Provide the (X, Y) coordinate of the cell's center where the given text is located.  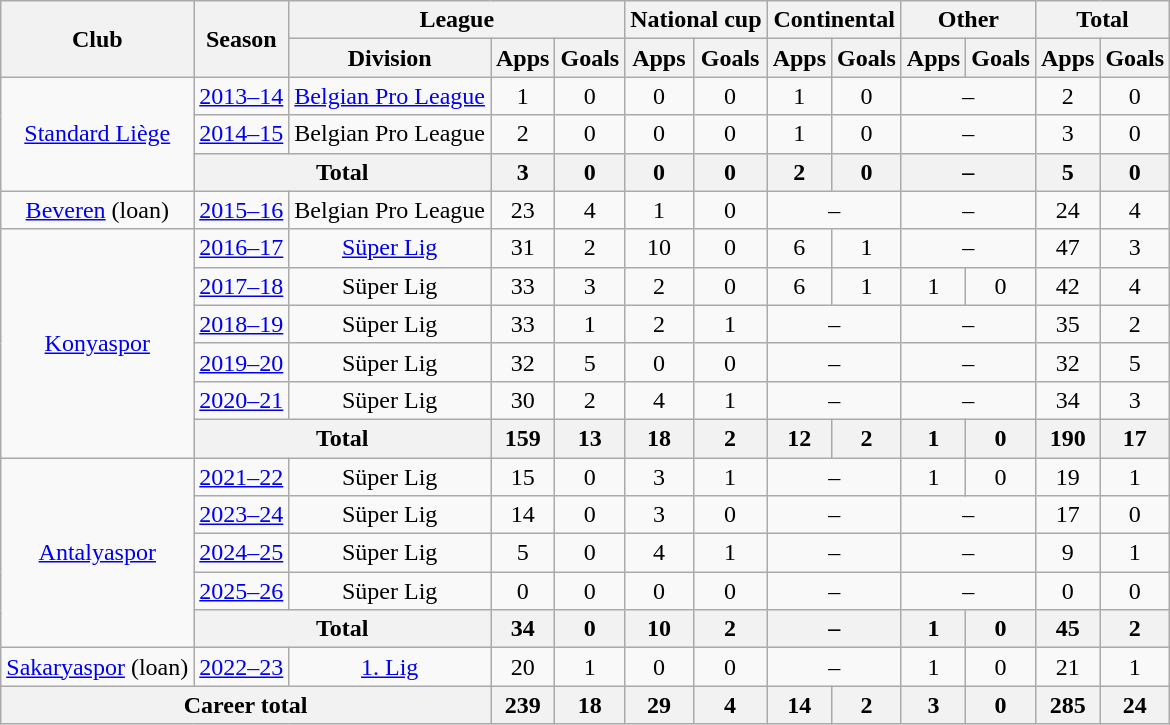
2022–23 (242, 667)
29 (659, 705)
2025–26 (242, 591)
National cup (696, 20)
Division (390, 58)
League (457, 20)
Antalyaspor (98, 553)
Career total (246, 705)
45 (1067, 629)
21 (1067, 667)
Standard Liège (98, 134)
1. Lig (390, 667)
35 (1067, 324)
31 (522, 248)
Club (98, 39)
9 (1067, 553)
Konyaspor (98, 343)
Sakaryaspor (loan) (98, 667)
47 (1067, 248)
2015–16 (242, 210)
2023–24 (242, 515)
159 (522, 438)
190 (1067, 438)
2020–21 (242, 400)
2013–14 (242, 96)
2018–19 (242, 324)
23 (522, 210)
30 (522, 400)
2021–22 (242, 477)
Beveren (loan) (98, 210)
Continental (834, 20)
12 (799, 438)
Other (968, 20)
42 (1067, 286)
Season (242, 39)
2017–18 (242, 286)
13 (590, 438)
2019–20 (242, 362)
2024–25 (242, 553)
239 (522, 705)
15 (522, 477)
2016–17 (242, 248)
19 (1067, 477)
2014–15 (242, 134)
285 (1067, 705)
20 (522, 667)
